Locate the cell with the specified text and output its (X, Y) center coordinate. 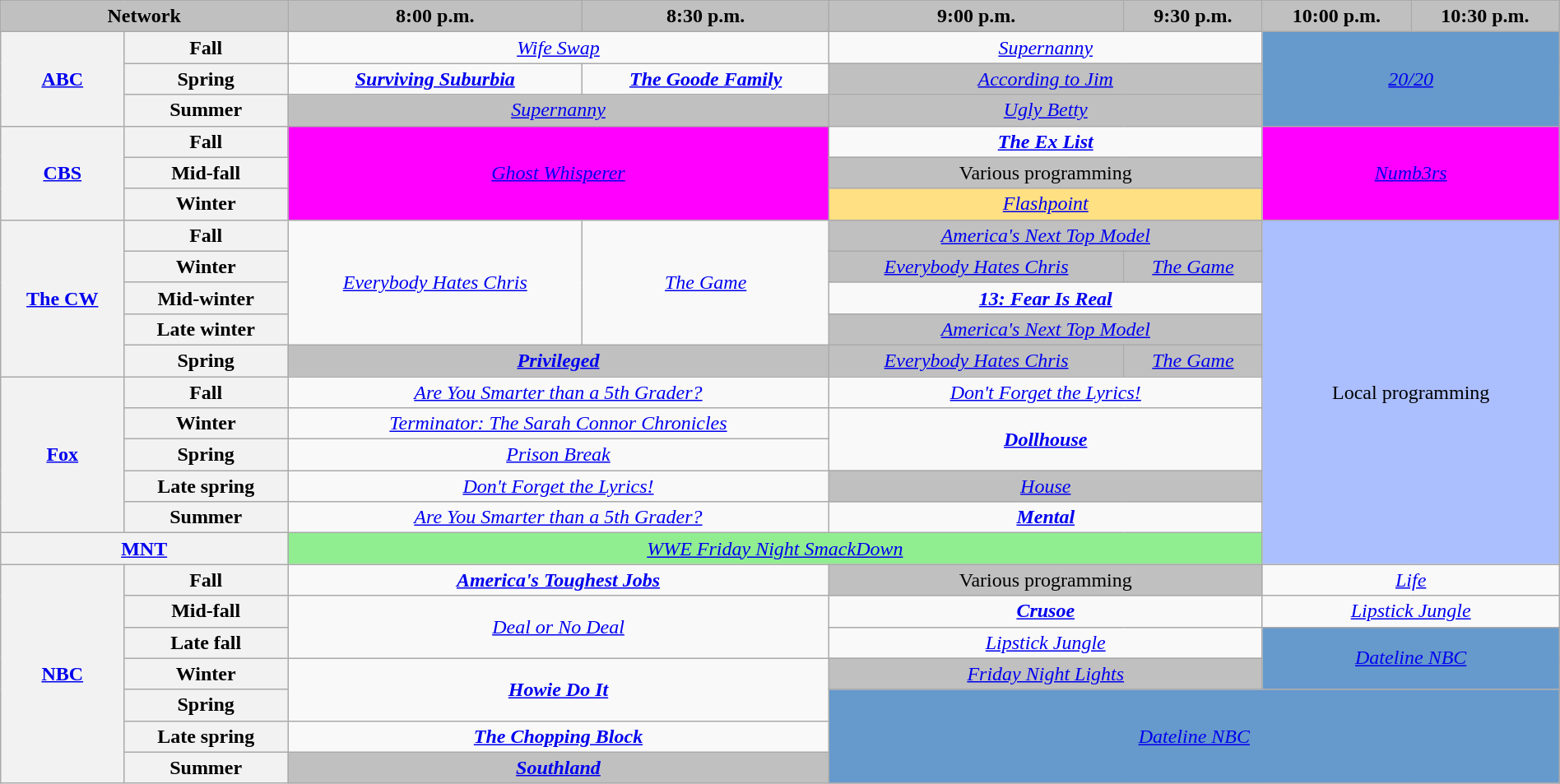
Flashpoint (1045, 204)
Ghost Whisperer (559, 173)
Network (145, 16)
NBC (63, 674)
Life (1410, 580)
Crusoe (1045, 611)
WWE Friday Night SmackDown (775, 549)
Surviving Suburbia (435, 79)
Dollhouse (1045, 439)
10:00 p.m. (1336, 16)
Prison Break (559, 455)
8:00 p.m. (435, 16)
Late fall (206, 643)
MNT (145, 549)
Mental (1045, 517)
13: Fear Is Real (1045, 298)
Howie Do It (559, 689)
Late winter (206, 329)
Fox (63, 455)
8:30 p.m. (706, 16)
According to Jim (1045, 79)
9:00 p.m. (976, 16)
Mid-winter (206, 298)
ABC (63, 79)
The CW (63, 298)
Wife Swap (559, 48)
Privileged (559, 360)
Friday Night Lights (1045, 674)
Terminator: The Sarah Connor Chronicles (559, 424)
America's Toughest Jobs (559, 580)
The Goode Family (706, 79)
Numb3rs (1410, 173)
9:30 p.m. (1193, 16)
Southland (559, 768)
The Ex List (1045, 141)
Local programming (1410, 392)
House (1045, 486)
20/20 (1410, 79)
The Chopping Block (559, 736)
Ugly Betty (1045, 110)
10:30 p.m. (1486, 16)
Deal or No Deal (559, 627)
CBS (63, 173)
